Output the [x, y] coordinate of the center of the cell containing the given text.  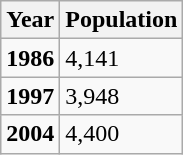
Year [30, 20]
4,400 [122, 134]
3,948 [122, 96]
1986 [30, 58]
1997 [30, 96]
Population [122, 20]
4,141 [122, 58]
2004 [30, 134]
